Search for the cell housing the specified text and yield its (X, Y) center coordinate. 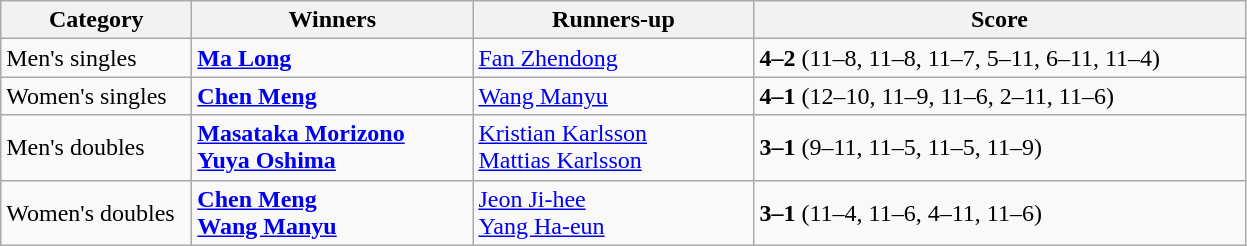
Women's singles (96, 96)
Men's singles (96, 58)
Winners (332, 20)
3–1 (9–11, 11–5, 11–5, 11–9) (1000, 148)
4–1 (12–10, 11–9, 11–6, 2–11, 11–6) (1000, 96)
Men's doubles (96, 148)
4–2 (11–8, 11–8, 11–7, 5–11, 6–11, 11–4) (1000, 58)
Fan Zhendong (614, 58)
Kristian Karlsson Mattias Karlsson (614, 148)
Wang Manyu (614, 96)
Ma Long (332, 58)
Jeon Ji-hee Yang Ha-eun (614, 212)
3–1 (11–4, 11–6, 4–11, 11–6) (1000, 212)
Masataka Morizono Yuya Oshima (332, 148)
Runners-up (614, 20)
Chen Meng Wang Manyu (332, 212)
Score (1000, 20)
Chen Meng (332, 96)
Category (96, 20)
Women's doubles (96, 212)
